Extract the [x, y] coordinate from the center of the cell holding the provided text.  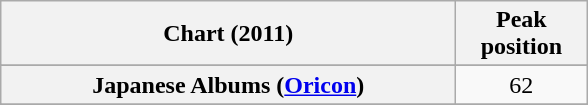
Japanese Albums (Oricon) [228, 85]
Peakposition [522, 34]
62 [522, 85]
Chart (2011) [228, 34]
